Locate the cell with the specified text and output its [X, Y] center coordinate. 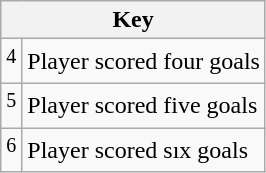
6 [12, 150]
4 [12, 62]
Player scored five goals [144, 106]
Player scored four goals [144, 62]
Player scored sıx goals [144, 150]
5 [12, 106]
Key [134, 20]
